Capture the cell that displays the provided text and extract its (X, Y) central coordinate. 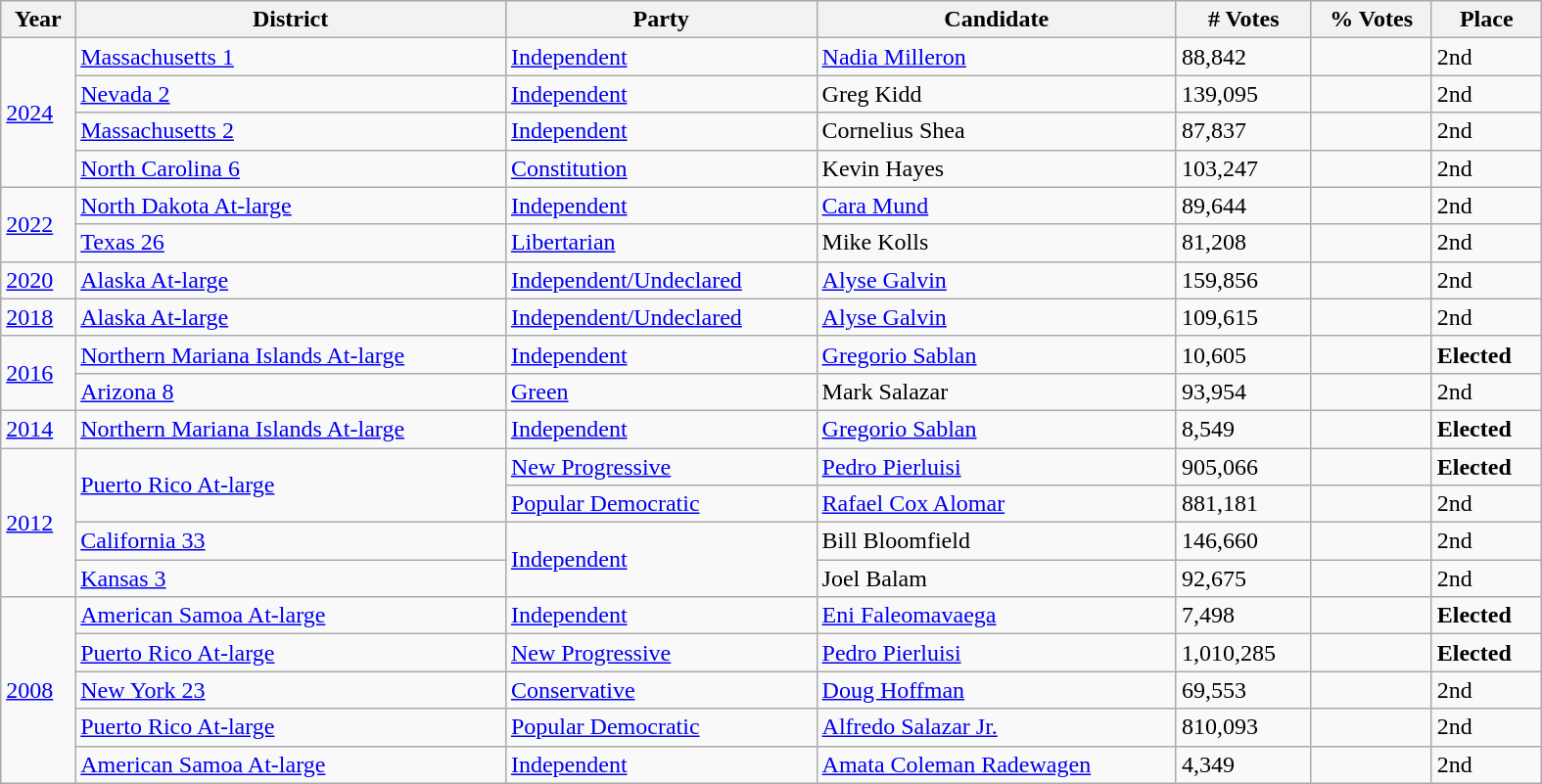
New York 23 (291, 690)
Libertarian (661, 243)
89,644 (1243, 206)
159,856 (1243, 280)
2016 (38, 373)
Massachusetts 1 (291, 57)
District (291, 20)
Amata Coleman Radewagen (997, 764)
Texas 26 (291, 243)
81,208 (1243, 243)
North Dakota At-large (291, 206)
Nevada 2 (291, 94)
103,247 (1243, 168)
87,837 (1243, 131)
2014 (38, 429)
92,675 (1243, 578)
7,498 (1243, 616)
Nadia Milleron (997, 57)
Greg Kidd (997, 94)
10,605 (1243, 354)
905,066 (1243, 467)
Cara Mund (997, 206)
California 33 (291, 541)
2024 (38, 113)
88,842 (1243, 57)
Place (1486, 20)
Constitution (661, 168)
Joel Balam (997, 578)
Alfredo Salazar Jr. (997, 727)
810,093 (1243, 727)
Doug Hoffman (997, 690)
Party (661, 20)
Massachusetts 2 (291, 131)
146,660 (1243, 541)
2012 (38, 523)
North Carolina 6 (291, 168)
# Votes (1243, 20)
1,010,285 (1243, 653)
139,095 (1243, 94)
Conservative (661, 690)
Bill Bloomfield (997, 541)
Mark Salazar (997, 392)
69,553 (1243, 690)
2018 (38, 317)
% Votes (1371, 20)
Year (38, 20)
Mike Kolls (997, 243)
Green (661, 392)
Kansas 3 (291, 578)
93,954 (1243, 392)
Cornelius Shea (997, 131)
2022 (38, 224)
Candidate (997, 20)
881,181 (1243, 504)
4,349 (1243, 764)
Eni Faleomavaega (997, 616)
Rafael Cox Alomar (997, 504)
109,615 (1243, 317)
2008 (38, 690)
Kevin Hayes (997, 168)
2020 (38, 280)
Arizona 8 (291, 392)
8,549 (1243, 429)
